Detect which cell encompasses the target text, then output its (X, Y) center coordinate. 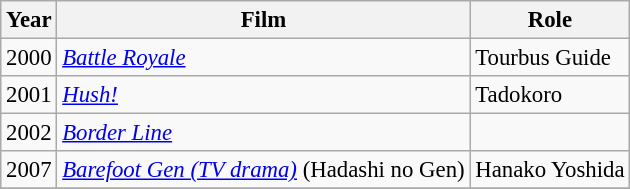
Battle Royale (264, 58)
Film (264, 20)
2002 (29, 133)
Hush! (264, 95)
2007 (29, 170)
Tourbus Guide (550, 58)
Tadokoro (550, 95)
Role (550, 20)
Border Line (264, 133)
2000 (29, 58)
Barefoot Gen (TV drama) (Hadashi no Gen) (264, 170)
Hanako Yoshida (550, 170)
2001 (29, 95)
Year (29, 20)
